Detect which cell encompasses the target text, then output its [X, Y] center coordinate. 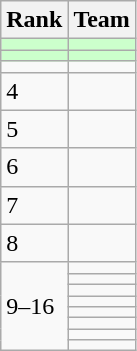
6 [34, 167]
8 [34, 243]
4 [34, 91]
7 [34, 205]
Team [102, 20]
5 [34, 129]
9–16 [34, 306]
Rank [34, 20]
